Determine the [x, y] coordinate at the center of the cell enclosing the given text.  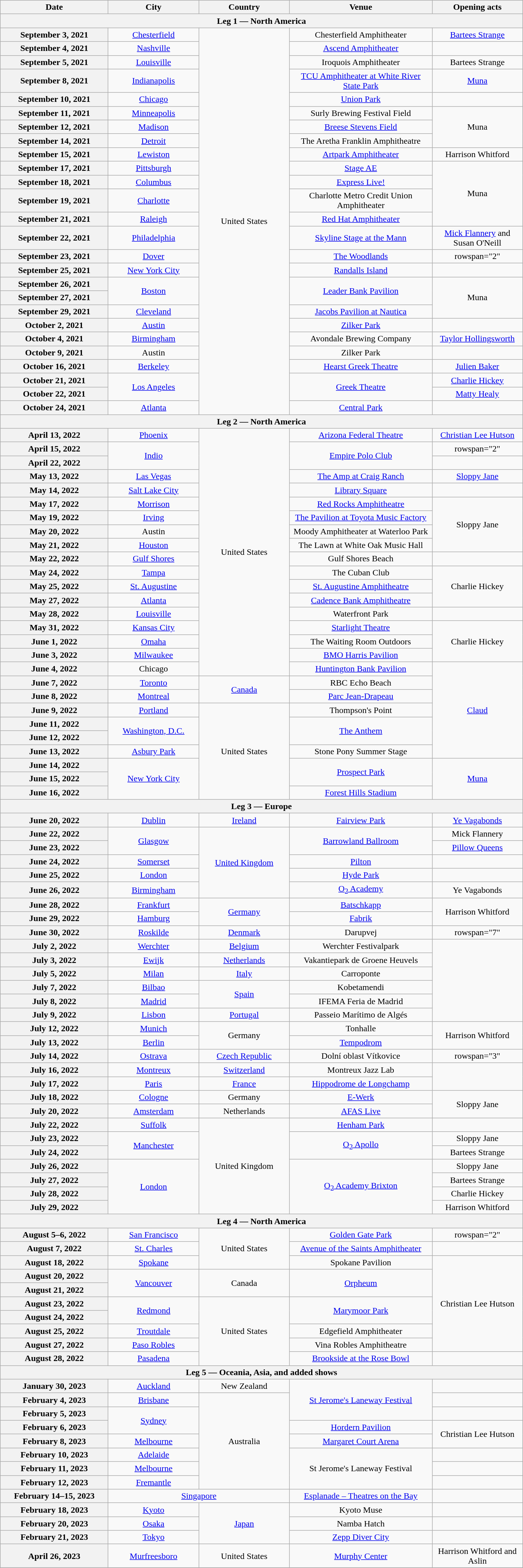
Raleigh [154, 219]
Parc Jean-Drapeau [361, 696]
Houston [154, 545]
Amsterdam [154, 1111]
Matty Healy [477, 394]
Vakantiepark de Groene Heuvels [361, 960]
June 1, 2022 [54, 641]
February 18, 2023 [54, 1510]
Morrison [154, 504]
June 14, 2022 [54, 765]
Venue [361, 7]
September 21, 2021 [54, 219]
Salt Lake City [154, 490]
August 7, 2022 [54, 1249]
Orpheum [361, 1283]
Claud [477, 710]
July 12, 2022 [54, 1029]
September 3, 2021 [54, 35]
Hordern Pavilion [361, 1427]
Union Park [361, 99]
May 13, 2022 [54, 476]
Philadelphia [154, 238]
June 15, 2022 [54, 779]
Hamburg [154, 919]
Auckland [154, 1386]
Sydney [154, 1420]
September 25, 2021 [54, 270]
Hearst Greek Theatre [361, 366]
Italy [244, 973]
Hippodrome de Longchamp [361, 1084]
April 15, 2022 [54, 449]
Mick Flannery and Susan O'Neill [477, 238]
Red Rocks Amphitheatre [361, 504]
Ascend Amphitheater [361, 48]
May 28, 2022 [54, 614]
Leader Bank Pavilion [361, 291]
Empire Polo Club [361, 456]
Adelaide [154, 1455]
IFEMA Feria de Madrid [361, 1001]
September 19, 2021 [54, 201]
Japan [244, 1524]
Milan [154, 973]
Esplanade – Theatres on the Bay [361, 1496]
August 18, 2022 [54, 1262]
September 23, 2021 [54, 256]
Kobetamendi [361, 987]
Madrid [154, 1001]
Randalls Island [361, 270]
Las Vegas [154, 476]
August 23, 2022 [54, 1304]
September 11, 2021 [54, 113]
Zepp Diver City [361, 1537]
Cadence Bank Amphitheatre [361, 600]
Surly Brewing Festival Field [361, 113]
Vancouver [154, 1283]
Waterfront Park [361, 614]
O2 Academy Brixton [361, 1187]
July 7, 2022 [54, 987]
San Francisco [154, 1235]
The Anthem [361, 731]
July 27, 2022 [54, 1180]
Toronto [154, 683]
Pittsburgh [154, 168]
Indianapolis [154, 81]
Indio [154, 456]
Murphy Center [361, 1556]
Leg 4 — North America [261, 1221]
Washington, D.C. [154, 731]
Kyoto Muse [361, 1510]
Passeio Marítimo de Algés [361, 1015]
June 4, 2022 [54, 669]
August 5–6, 2022 [54, 1235]
TCU Amphitheater at White River State Park [361, 81]
July 8, 2022 [54, 1001]
July 2, 2022 [54, 946]
Leg 3 — Europe [261, 806]
Minneapolis [154, 113]
Hyde Park [361, 875]
Fremantle [154, 1482]
June 11, 2022 [54, 724]
June 29, 2022 [54, 919]
Pillow Queens [477, 847]
July 16, 2022 [54, 1070]
The Cuban Club [361, 573]
January 30, 2023 [54, 1386]
Los Angeles [154, 387]
February 14–15, 2023 [54, 1496]
The Amp at Craig Ranch [361, 476]
Darupvej [361, 932]
Australia [244, 1441]
Tonhalle [361, 1029]
September 10, 2021 [54, 99]
Berlin [154, 1042]
Jacobs Pavilion at Nautica [361, 311]
February 21, 2023 [54, 1537]
June 3, 2022 [54, 655]
February 6, 2023 [54, 1427]
August 21, 2022 [54, 1290]
August 24, 2022 [54, 1317]
June 28, 2022 [54, 905]
February 10, 2023 [54, 1455]
The Lawn at White Oak Music Hall [361, 545]
Milwaukee [154, 655]
Brisbane [154, 1400]
rowspan="7" [477, 932]
Cologne [154, 1097]
October 21, 2021 [54, 380]
Phoenix [154, 435]
May 24, 2022 [54, 573]
Spokane [154, 1262]
September 14, 2021 [54, 141]
Arizona Federal Theatre [361, 435]
The Aretha Franklin Amphitheatre [361, 141]
September 12, 2021 [54, 127]
Mick Flannery [477, 834]
Artpark Amphitheater [361, 154]
Irving [154, 518]
Opening acts [477, 7]
Marymoor Park [361, 1310]
Werchter Festivalpark [361, 946]
August 20, 2022 [54, 1276]
Osaka [154, 1524]
May 25, 2022 [54, 586]
October 16, 2021 [54, 366]
July 26, 2022 [54, 1166]
June 12, 2022 [54, 738]
Manchester [154, 1145]
AFAS Live [361, 1111]
Tokyo [154, 1537]
Charlotte Metro Credit Union Amphitheater [361, 201]
Madison [154, 127]
Taylor Hollingsworth [477, 339]
April 26, 2023 [54, 1556]
February 8, 2023 [54, 1441]
Skyline Stage at the Mann [361, 238]
Redmond [154, 1310]
Breese Stevens Field [361, 127]
Spain [244, 994]
August 25, 2022 [54, 1331]
September 26, 2021 [54, 284]
February 11, 2023 [54, 1469]
September 5, 2021 [54, 62]
Red Hat Amphitheater [361, 219]
Central Park [361, 407]
Boston [154, 291]
October 4, 2021 [54, 339]
Kyoto [154, 1510]
Leg 1 — North America [261, 21]
July 29, 2022 [54, 1207]
Chesterfield [154, 35]
Troutdale [154, 1331]
Ireland [244, 820]
August 27, 2022 [54, 1345]
Harrison Whitford and Aslin [477, 1556]
Asbury Park [154, 751]
Margaret Court Arena [361, 1441]
May 22, 2022 [54, 559]
June 25, 2022 [54, 875]
June 26, 2022 [54, 890]
Leg 2 — North America [261, 422]
October 2, 2021 [54, 325]
Kansas City [154, 627]
rowspan="3" [477, 1056]
June 22, 2022 [54, 834]
February 20, 2023 [54, 1524]
Starlight Theatre [361, 627]
Czech Republic [244, 1056]
Belgium [244, 946]
Avenue of the Saints Amphitheater [361, 1249]
Edgefield Amphitheater [361, 1331]
Switzerland [244, 1070]
Charlotte [154, 201]
April 22, 2022 [54, 463]
Cleveland [154, 311]
July 13, 2022 [54, 1042]
Werchter [154, 946]
The Waiting Room Outdoors [361, 641]
July 5, 2022 [54, 973]
May 19, 2022 [54, 518]
Montreux Jazz Lab [361, 1070]
Lewiston [154, 154]
Express Live! [361, 182]
May 20, 2022 [54, 531]
Montreal [154, 696]
September 27, 2021 [54, 298]
The Pavilion at Toyota Music Factory [361, 518]
Murfreesboro [154, 1556]
May 27, 2022 [54, 600]
Avondale Brewing Company [361, 339]
July 28, 2022 [54, 1193]
Vina Robles Amphitheatre [361, 1345]
Tempodrom [361, 1042]
Paris [154, 1084]
June 16, 2022 [54, 792]
Portugal [244, 1015]
September 17, 2021 [54, 168]
Ostrava [154, 1056]
Brookside at the Rose Bowl [361, 1358]
Prospect Park [361, 772]
Glasgow [154, 841]
July 3, 2022 [54, 960]
Golden Gate Park [361, 1235]
July 24, 2022 [54, 1152]
Spokane Pavilion [361, 1262]
Julien Baker [477, 366]
June 23, 2022 [54, 847]
Singapore [199, 1496]
September 18, 2021 [54, 182]
Munich [154, 1029]
June 8, 2022 [54, 696]
August 28, 2022 [54, 1358]
Dover [154, 256]
Stage AE [361, 168]
July 17, 2022 [54, 1084]
The Woodlands [361, 256]
E-Werk [361, 1097]
September 4, 2021 [54, 48]
Somerset [154, 861]
Montreux [154, 1070]
October 9, 2021 [54, 353]
May 17, 2022 [54, 504]
France [244, 1084]
July 18, 2022 [54, 1097]
Greek Theatre [361, 387]
New Zealand [244, 1386]
Stone Pony Summer Stage [361, 751]
May 31, 2022 [54, 627]
Nashville [154, 48]
BMO Harris Pavilion [361, 655]
July 23, 2022 [54, 1139]
St. Augustine Amphitheatre [361, 586]
Lisbon [154, 1015]
July 9, 2022 [54, 1015]
Thompson's Point [361, 710]
Iroquois Amphitheater [361, 62]
September 8, 2021 [54, 81]
October 24, 2021 [54, 407]
Tampa [154, 573]
Pasadena [154, 1358]
Columbus [154, 182]
Chesterfield Amphitheater [361, 35]
October 22, 2021 [54, 394]
June 30, 2022 [54, 932]
Dublin [154, 820]
Roskilde [154, 932]
April 13, 2022 [54, 435]
St. Augustine [154, 586]
Leg 5 — Oceania, Asia, and added shows [261, 1372]
Frankfurt [154, 905]
February 5, 2023 [54, 1413]
Date [54, 7]
City [154, 7]
Moody Amphitheater at Waterloo Park [361, 531]
June 20, 2022 [54, 820]
July 14, 2022 [54, 1056]
Pilton [361, 861]
Namba Hatch [361, 1524]
Ewijk [154, 960]
Library Square [361, 490]
Carroponte [361, 973]
Fabrik [361, 919]
Detroit [154, 141]
June 13, 2022 [54, 751]
June 24, 2022 [54, 861]
Huntington Bank Pavilion [361, 669]
Batschkapp [361, 905]
May 21, 2022 [54, 545]
July 20, 2022 [54, 1111]
May 14, 2022 [54, 490]
O2 Apollo [361, 1145]
Fairview Park [361, 820]
June 9, 2022 [54, 710]
February 12, 2023 [54, 1482]
Berkeley [154, 366]
September 15, 2021 [54, 154]
February 4, 2023 [54, 1400]
Henham Park [361, 1125]
September 29, 2021 [54, 311]
Portland [154, 710]
Country [244, 7]
Bilbao [154, 987]
June 7, 2022 [54, 683]
Gulf Shores [154, 559]
Suffolk [154, 1125]
Dolní oblast Vítkovice [361, 1056]
Omaha [154, 641]
Gulf Shores Beach [361, 559]
RBC Echo Beach [361, 683]
O2 Academy [361, 890]
St. Charles [154, 1249]
Forest Hills Stadium [361, 792]
Paso Robles [154, 1345]
Denmark [244, 932]
Barrowland Ballroom [361, 841]
July 22, 2022 [54, 1125]
September 22, 2021 [54, 238]
